Extract the (X, Y) coordinate from the center of the cell holding the provided text.  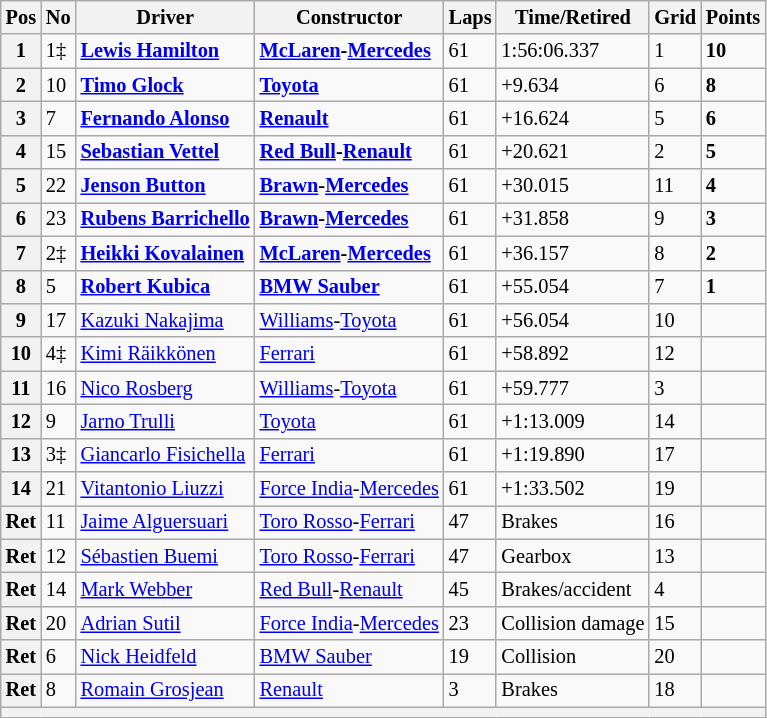
Constructor (350, 17)
45 (470, 589)
Driver (166, 17)
Kimi Räikkönen (166, 354)
Vitantonio Liuzzi (166, 489)
Time/Retired (572, 17)
18 (675, 690)
1‡ (58, 51)
21 (58, 489)
+55.054 (572, 287)
1:56:06.337 (572, 51)
+1:33.502 (572, 489)
Kazuki Nakajima (166, 320)
+59.777 (572, 388)
Robert Kubica (166, 287)
+9.634 (572, 85)
Brakes/accident (572, 589)
Collision damage (572, 623)
2‡ (58, 253)
Timo Glock (166, 85)
+16.624 (572, 118)
+1:13.009 (572, 421)
Laps (470, 17)
+30.015 (572, 186)
Points (733, 17)
+58.892 (572, 354)
4‡ (58, 354)
Collision (572, 657)
Pos (21, 17)
3‡ (58, 455)
+31.858 (572, 219)
+1:19.890 (572, 455)
Rubens Barrichello (166, 219)
+36.157 (572, 253)
Nick Heidfeld (166, 657)
+56.054 (572, 320)
Adrian Sutil (166, 623)
Jenson Button (166, 186)
Heikki Kovalainen (166, 253)
Giancarlo Fisichella (166, 455)
Gearbox (572, 556)
Grid (675, 17)
Jaime Alguersuari (166, 522)
Romain Grosjean (166, 690)
Sébastien Buemi (166, 556)
Lewis Hamilton (166, 51)
+20.621 (572, 152)
Fernando Alonso (166, 118)
22 (58, 186)
Nico Rosberg (166, 388)
Mark Webber (166, 589)
No (58, 17)
Jarno Trulli (166, 421)
Sebastian Vettel (166, 152)
